For the text-containing cell, return its midpoint in (x, y) coordinate format. 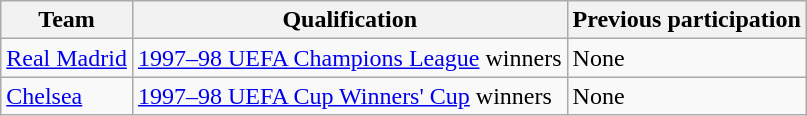
1997–98 UEFA Cup Winners' Cup winners (350, 96)
Previous participation (686, 20)
Real Madrid (67, 58)
Chelsea (67, 96)
Team (67, 20)
1997–98 UEFA Champions League winners (350, 58)
Qualification (350, 20)
